Output the [x, y] coordinate of the center of the cell containing the given text.  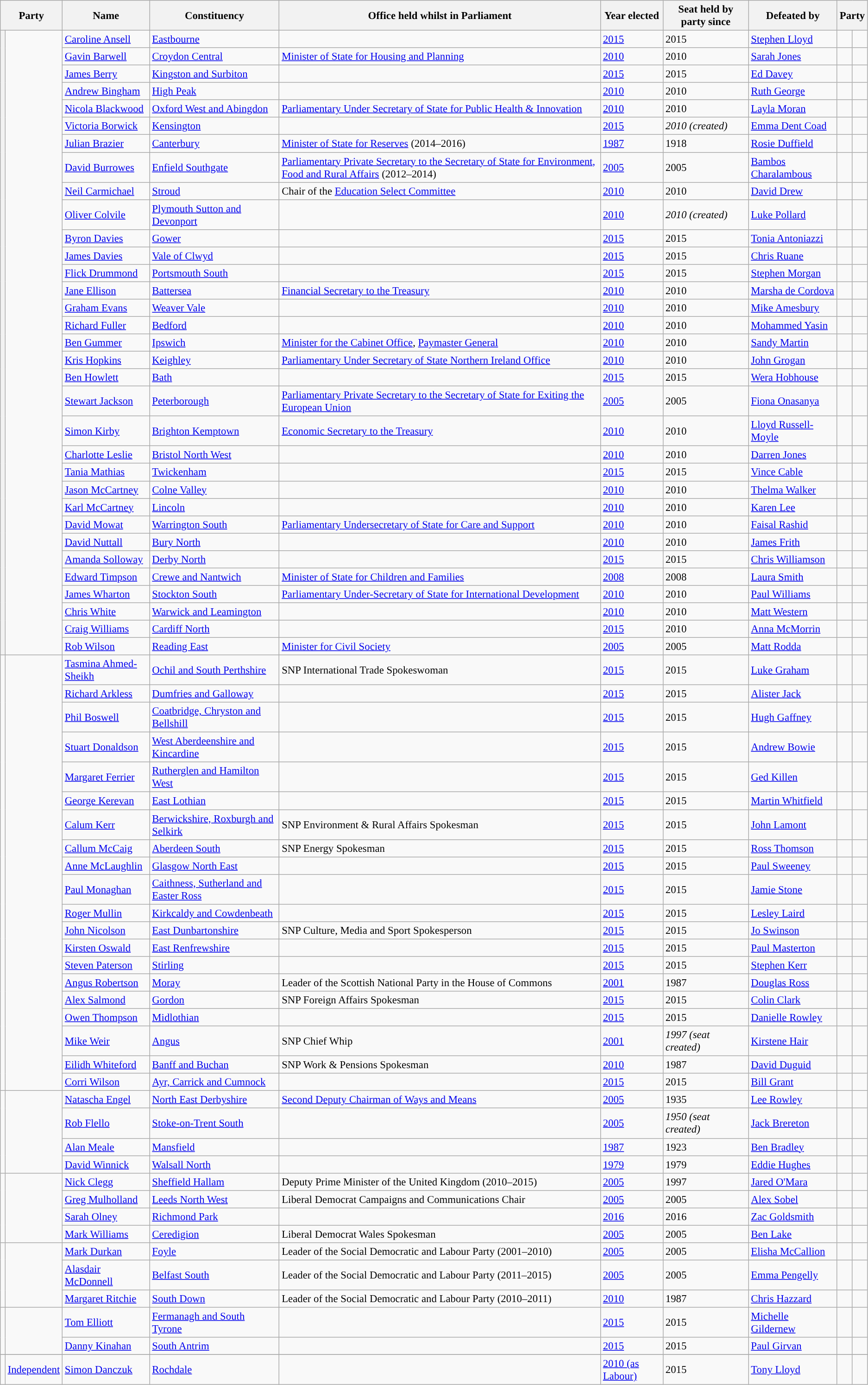
Natascha Engel [107, 1100]
John Lamont [793, 825]
Nick Clegg [107, 1182]
Margaret Ritchie [107, 1299]
Sarah Olney [107, 1217]
Fiona Onasanya [793, 401]
Anna McMorrin [793, 629]
Alasdair McDonnell [107, 1275]
David Winnick [107, 1165]
Amanda Solloway [107, 560]
2010 (as Labour) [632, 1370]
David Nuttall [107, 542]
Leader of the Social Democratic and Labour Party (2011–2015) [440, 1275]
Tasmina Ahmed-Sheikh [107, 670]
Jack Brereton [793, 1124]
Alex Salmond [107, 1000]
Stirling [214, 965]
Peterborough [214, 401]
Caroline Ansell [107, 39]
High Peak [214, 91]
Chris Williamson [793, 560]
Danny Kinahan [107, 1346]
Stoke-on-Trent South [214, 1124]
Neil Carmichael [107, 191]
Mark Durkan [107, 1252]
Danielle Rowley [793, 1018]
Parliamentary Undersecretary of State for Care and Support [440, 524]
Leader of the Social Democratic and Labour Party (2001–2010) [440, 1252]
Aberdeen South [214, 848]
Zac Goldsmith [793, 1217]
Crewe and Nantwich [214, 577]
Chris Hazzard [793, 1299]
Ayr, Carrick and Cumnock [214, 1082]
1935 [705, 1100]
Marsha de Cordova [793, 290]
Midlothian [214, 1018]
Warwick and Leamington [214, 611]
East Renfrewshire [214, 948]
Thelma Walker [793, 490]
Jason McCartney [107, 490]
Edward Timpson [107, 577]
Emma Dent Coad [793, 126]
Colne Valley [214, 490]
Ben Bradley [793, 1147]
Jo Swinson [793, 931]
Julian Brazier [107, 144]
James Davies [107, 256]
Eastbourne [214, 39]
Rosie Duffield [793, 144]
Bedford [214, 325]
Twickenham [214, 472]
Deputy Prime Minister of the United Kingdom (2010–2015) [440, 1182]
Greg Mulholland [107, 1199]
Angus [214, 1041]
SNP International Trade Spokeswoman [440, 670]
Andrew Bingham [107, 91]
Flick Drummond [107, 273]
Caithness, Sutherland and Easter Ross [214, 889]
SNP Energy Spokesman [440, 848]
Sarah Jones [793, 57]
Elisha McCallion [793, 1252]
David Drew [793, 191]
1923 [705, 1147]
Stuart Donaldson [107, 748]
Mike Weir [107, 1041]
Ochil and South Perthshire [214, 670]
Ross Thomson [793, 848]
1997 (seat created) [705, 1041]
1950 (seat created) [705, 1124]
Ceredigion [214, 1234]
Eilidh Whiteford [107, 1065]
Richard Arkless [107, 694]
Paul Sweeney [793, 866]
Minister for the Cabinet Office, Paymaster General [440, 343]
Oliver Colvile [107, 215]
Cardiff North [214, 629]
Jamie Stone [793, 889]
Rochdale [214, 1370]
Stockton South [214, 594]
Keighley [214, 360]
James Frith [793, 542]
Second Deputy Chairman of Ways and Means [440, 1100]
SNP Foreign Affairs Spokesman [440, 1000]
Leeds North West [214, 1199]
Ed Davey [793, 74]
Parliamentary Under-Secretary of State for International Development [440, 594]
Minister for Civil Society [440, 647]
Mike Amesbury [793, 308]
Canterbury [214, 144]
Alan Meale [107, 1147]
Lee Rowley [793, 1100]
David Burrowes [107, 168]
Year elected [632, 16]
Derby North [214, 560]
Roger Mullin [107, 913]
Kingston and Surbiton [214, 74]
Bristol North West [214, 455]
Faisal Rashid [793, 524]
James Berry [107, 74]
Paul Girvan [793, 1346]
Tonia Antoniazzi [793, 238]
Martin Whitfield [793, 801]
Oxford West and Abingdon [214, 109]
Simon Kirby [107, 431]
Michelle Gildernew [793, 1323]
Mohammed Yasin [793, 325]
Stroud [214, 191]
Layla Moran [793, 109]
Minister of State for Children and Families [440, 577]
Sandy Martin [793, 343]
South Down [214, 1299]
Moray [214, 982]
Warrington South [214, 524]
Jared O'Mara [793, 1182]
Tania Mathias [107, 472]
Bury North [214, 542]
Independent [33, 1370]
Mark Williams [107, 1234]
Parliamentary Under Secretary of State for Public Health & Innovation [440, 109]
Ged Killen [793, 777]
Steven Paterson [107, 965]
Leader of the Social Democratic and Labour Party (2010–2011) [440, 1299]
SNP Work & Pensions Spokesman [440, 1065]
Kris Hopkins [107, 360]
Karl McCartney [107, 507]
Ben Gummer [107, 343]
Gordon [214, 1000]
Ben Lake [793, 1234]
SNP Culture, Media and Sport Spokesperson [440, 931]
Gavin Barwell [107, 57]
Battersea [214, 290]
Corri Wilson [107, 1082]
John Grogan [793, 360]
Coatbridge, Chryston and Bellshill [214, 717]
Rob Flello [107, 1124]
Laura Smith [793, 577]
Douglas Ross [793, 982]
Luke Graham [793, 670]
Rob Wilson [107, 647]
Alex Sobel [793, 1199]
Croydon Central [214, 57]
SNP Chief Whip [440, 1041]
David Duguid [793, 1065]
South Antrim [214, 1346]
East Lothian [214, 801]
1997 [705, 1182]
John Nicolson [107, 931]
James Wharton [107, 594]
Kirkcaldy and Cowdenbeath [214, 913]
Simon Danczuk [107, 1370]
Nicola Blackwood [107, 109]
Vale of Clwyd [214, 256]
Andrew Bowie [793, 748]
Lincoln [214, 507]
Fermanagh and South Tyrone [214, 1323]
Colin Clark [793, 1000]
Craig Williams [107, 629]
Wera Hobhouse [793, 378]
Hugh Gaffney [793, 717]
Ruth George [793, 91]
Stephen Morgan [793, 273]
Chris White [107, 611]
Reading East [214, 647]
Constituency [214, 16]
Owen Thompson [107, 1018]
Minister of State for Reserves (2014–2016) [440, 144]
Economic Secretary to the Treasury [440, 431]
Belfast South [214, 1275]
Tony Lloyd [793, 1370]
Office held whilst in Parliament [440, 16]
1918 [705, 144]
Bill Grant [793, 1082]
Ben Howlett [107, 378]
Foyle [214, 1252]
Jane Ellison [107, 290]
Name [107, 16]
Walsall North [214, 1165]
Darren Jones [793, 455]
Plymouth Sutton and Devonport [214, 215]
Kensington [214, 126]
Enfield Southgate [214, 168]
Bambos Charalambous [793, 168]
Kirstene Hair [793, 1041]
Parliamentary Private Secretary to the Secretary of State for Exiting the European Union [440, 401]
Parliamentary Under Secretary of State Northern Ireland Office [440, 360]
Karen Lee [793, 507]
Alister Jack [793, 694]
West Aberdeenshire and Kincardine [214, 748]
Chair of the Education Select Committee [440, 191]
Calum Kerr [107, 825]
Weaver Vale [214, 308]
Defeated by [793, 16]
Chris Ruane [793, 256]
Banff and Buchan [214, 1065]
Kirsten Oswald [107, 948]
Charlotte Leslie [107, 455]
Richard Fuller [107, 325]
Byron Davies [107, 238]
Lloyd Russell-Moyle [793, 431]
Stewart Jackson [107, 401]
Paul Williams [793, 594]
Vince Cable [793, 472]
Tom Elliott [107, 1323]
Graham Evans [107, 308]
Sheffield Hallam [214, 1182]
Portsmouth South [214, 273]
Matt Western [793, 611]
Rutherglen and Hamilton West [214, 777]
Paul Monaghan [107, 889]
Richmond Park [214, 1217]
Ipswich [214, 343]
Stephen Kerr [793, 965]
Seat held by party since [705, 16]
Parliamentary Private Secretary to the Secretary of State for Environment, Food and Rural Affairs (2012–2014) [440, 168]
Berwickshire, Roxburgh and Selkirk [214, 825]
Brighton Kemptown [214, 431]
East Dunbartonshire [214, 931]
Gower [214, 238]
Liberal Democrat Wales Spokesman [440, 1234]
Minister of State for Housing and Planning [440, 57]
Leader of the Scottish National Party in the House of Commons [440, 982]
North East Derbyshire [214, 1100]
Eddie Hughes [793, 1165]
David Mowat [107, 524]
Stephen Lloyd [793, 39]
Liberal Democrat Campaigns and Communications Chair [440, 1199]
Financial Secretary to the Treasury [440, 290]
Glasgow North East [214, 866]
Dumfries and Galloway [214, 694]
Bath [214, 378]
Callum McCaig [107, 848]
Phil Boswell [107, 717]
Matt Rodda [793, 647]
Paul Masterton [793, 948]
Angus Robertson [107, 982]
George Kerevan [107, 801]
Lesley Laird [793, 913]
Margaret Ferrier [107, 777]
Victoria Borwick [107, 126]
Emma Pengelly [793, 1275]
SNP Environment & Rural Affairs Spokesman [440, 825]
Anne McLaughlin [107, 866]
Luke Pollard [793, 215]
Mansfield [214, 1147]
